Extract the [x, y] coordinate from the center of the cell holding the provided text.  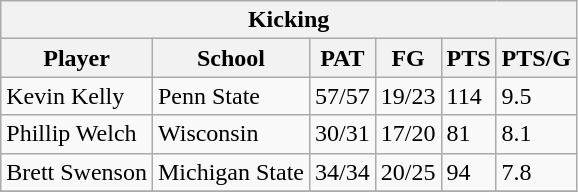
Wisconsin [230, 134]
19/23 [408, 96]
81 [468, 134]
PTS/G [536, 58]
114 [468, 96]
Penn State [230, 96]
Kicking [289, 20]
17/20 [408, 134]
20/25 [408, 172]
PTS [468, 58]
PAT [343, 58]
57/57 [343, 96]
Phillip Welch [77, 134]
FG [408, 58]
School [230, 58]
Player [77, 58]
Kevin Kelly [77, 96]
Michigan State [230, 172]
30/31 [343, 134]
94 [468, 172]
34/34 [343, 172]
Brett Swenson [77, 172]
9.5 [536, 96]
7.8 [536, 172]
8.1 [536, 134]
